Pinpoint the cell where the given text exists, returning its (X, Y) midpoint coordinate. 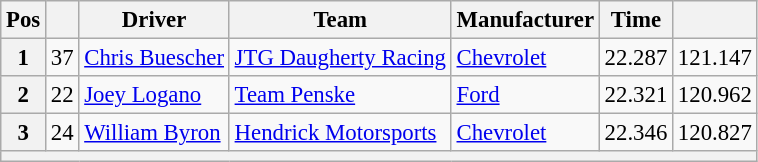
Hendrick Motorsports (340, 133)
22.321 (636, 95)
3 (24, 133)
2 (24, 95)
William Byron (154, 133)
121.147 (716, 58)
Team (340, 20)
120.962 (716, 95)
JTG Daugherty Racing (340, 58)
22.346 (636, 133)
120.827 (716, 133)
Time (636, 20)
22.287 (636, 58)
Pos (24, 20)
Team Penske (340, 95)
Manufacturer (525, 20)
24 (62, 133)
1 (24, 58)
22 (62, 95)
Chris Buescher (154, 58)
Joey Logano (154, 95)
37 (62, 58)
Driver (154, 20)
Ford (525, 95)
